Detect which cell encompasses the target text, then output its (x, y) center coordinate. 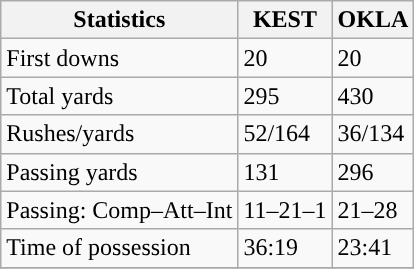
296 (373, 172)
131 (285, 172)
52/164 (285, 134)
Total yards (120, 96)
295 (285, 96)
23:41 (373, 248)
21–28 (373, 210)
Time of possession (120, 248)
KEST (285, 20)
OKLA (373, 20)
11–21–1 (285, 210)
First downs (120, 58)
Statistics (120, 20)
430 (373, 96)
36:19 (285, 248)
36/134 (373, 134)
Rushes/yards (120, 134)
Passing yards (120, 172)
Passing: Comp–Att–Int (120, 210)
